Capture the cell that displays the provided text and extract its [x, y] central coordinate. 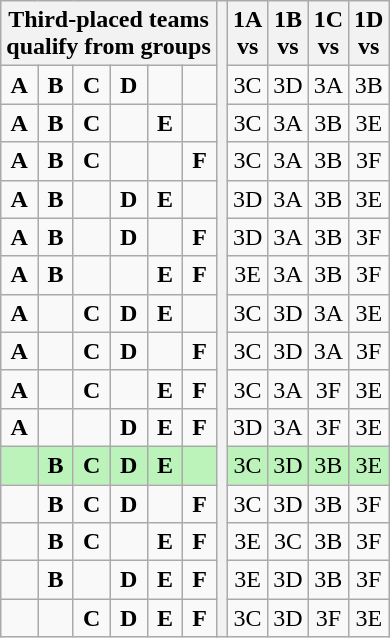
1Bvs [288, 34]
1Cvs [328, 34]
1Dvs [369, 34]
Third-placed teamsqualify from groups [109, 34]
1Avs [247, 34]
